Find where the given text appears and provide that cell's center as (X, Y) coordinate. 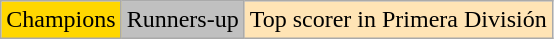
Champions (61, 20)
Runners-up (182, 20)
Top scorer in Primera División (398, 20)
